Search for the cell housing the specified text and yield its (X, Y) center coordinate. 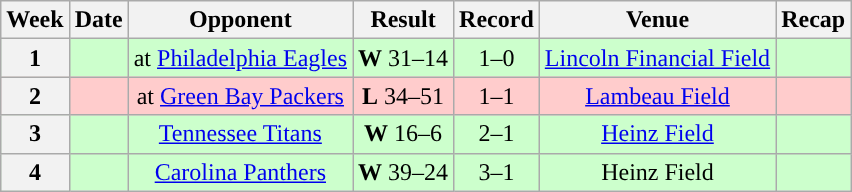
Lincoln Financial Field (657, 58)
Recap (814, 20)
at Green Bay Packers (240, 96)
Venue (657, 20)
1–1 (497, 96)
Tennessee Titans (240, 134)
1 (35, 58)
W 31–14 (404, 58)
1–0 (497, 58)
Week (35, 20)
3 (35, 134)
Carolina Panthers (240, 172)
L 34–51 (404, 96)
W 39–24 (404, 172)
4 (35, 172)
2 (35, 96)
Date (98, 20)
at Philadelphia Eagles (240, 58)
W 16–6 (404, 134)
Opponent (240, 20)
3–1 (497, 172)
Record (497, 20)
Lambeau Field (657, 96)
Result (404, 20)
2–1 (497, 134)
